For the text-containing cell, return its midpoint in (X, Y) coordinate format. 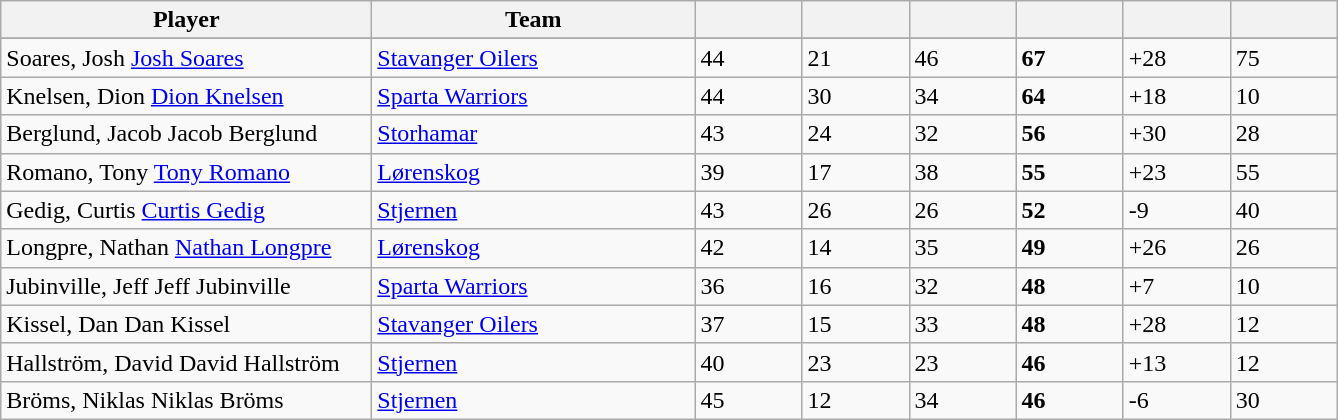
64 (1070, 96)
Soares, Josh Josh Soares (186, 58)
+7 (1176, 286)
15 (856, 324)
67 (1070, 58)
+13 (1176, 362)
17 (856, 172)
49 (1070, 248)
28 (1284, 134)
Knelsen, Dion Dion Knelsen (186, 96)
16 (856, 286)
52 (1070, 210)
+26 (1176, 248)
+23 (1176, 172)
21 (856, 58)
14 (856, 248)
Team (534, 20)
-6 (1176, 400)
-9 (1176, 210)
Gedig, Curtis Curtis Gedig (186, 210)
42 (748, 248)
Berglund, Jacob Jacob Berglund (186, 134)
24 (856, 134)
33 (962, 324)
Storhamar (534, 134)
Player (186, 20)
Jubinville, Jeff Jeff Jubinville (186, 286)
Hallström, David David Hallström (186, 362)
Kissel, Dan Dan Kissel (186, 324)
Bröms, Niklas Niklas Bröms (186, 400)
Romano, Tony Tony Romano (186, 172)
35 (962, 248)
+30 (1176, 134)
75 (1284, 58)
39 (748, 172)
56 (1070, 134)
36 (748, 286)
Longpre, Nathan Nathan Longpre (186, 248)
45 (748, 400)
+18 (1176, 96)
38 (962, 172)
37 (748, 324)
